Output the [X, Y] coordinate of the center of the cell containing the given text.  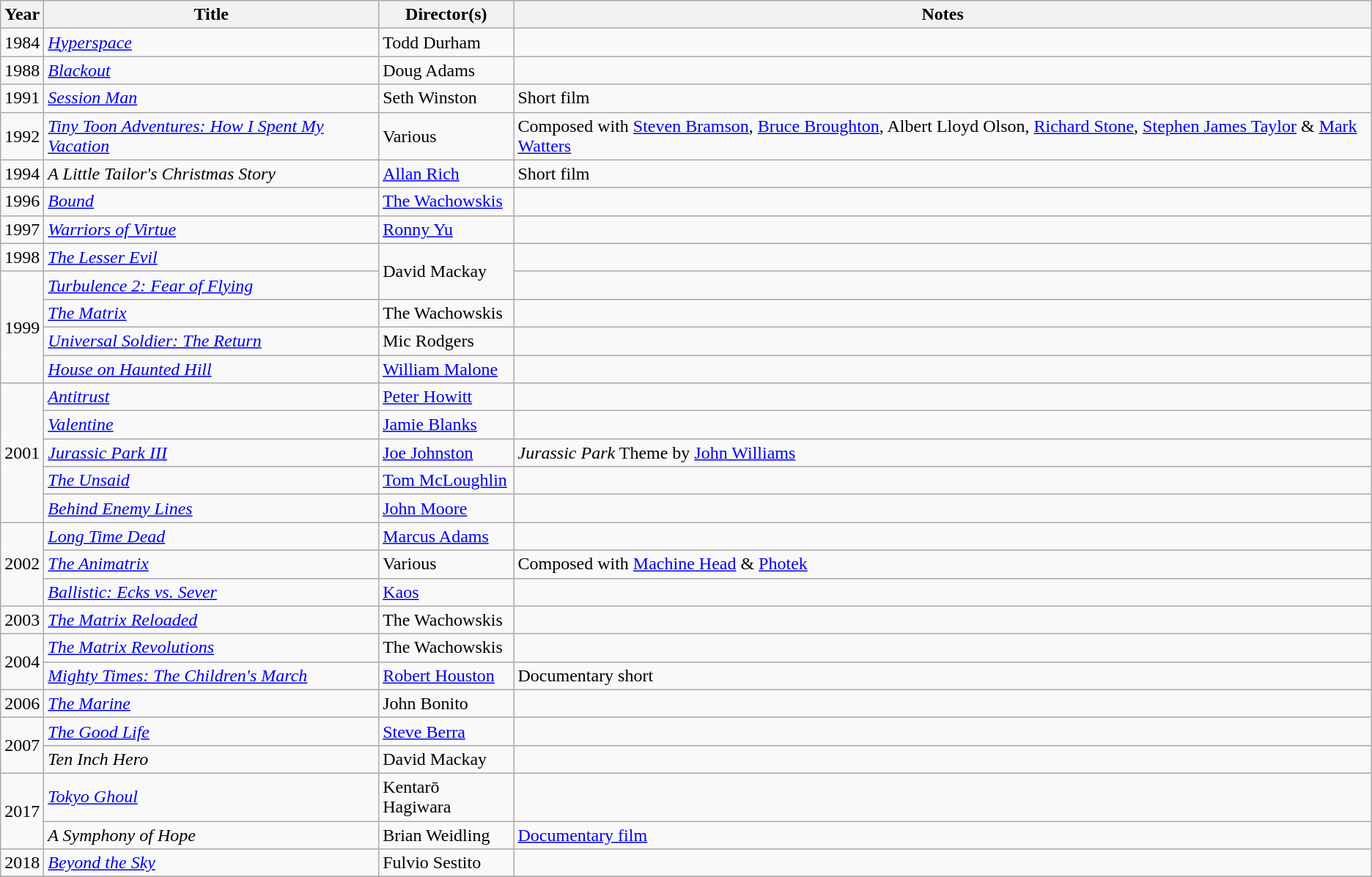
John Moore [446, 508]
2017 [22, 810]
Fulvio Sestito [446, 863]
Kaos [446, 592]
Ten Inch Hero [211, 759]
Jurassic Park III [211, 453]
Mic Rodgers [446, 341]
Notes [943, 15]
Marcus Adams [446, 536]
1988 [22, 70]
Kentarō Hagiwara [446, 797]
2002 [22, 564]
Blackout [211, 70]
1991 [22, 98]
Jamie Blanks [446, 425]
William Malone [446, 369]
Todd Durham [446, 42]
Mighty Times: The Children's March [211, 676]
2003 [22, 620]
The Lesser Evil [211, 257]
The Unsaid [211, 481]
1999 [22, 327]
2001 [22, 453]
The Marine [211, 703]
Peter Howitt [446, 397]
1984 [22, 42]
Allan Rich [446, 174]
2004 [22, 662]
1996 [22, 201]
Composed with Machine Head & Photek [943, 564]
Documentary film [943, 835]
Seth Winston [446, 98]
Year [22, 15]
Steve Berra [446, 731]
Tiny Toon Adventures: How I Spent My Vacation [211, 136]
2018 [22, 863]
John Bonito [446, 703]
Behind Enemy Lines [211, 508]
A Symphony of Hope [211, 835]
Joe Johnston [446, 453]
Tokyo Ghoul [211, 797]
Turbulence 2: Fear of Flying [211, 285]
The Matrix Reloaded [211, 620]
The Good Life [211, 731]
Warriors of Virtue [211, 229]
Director(s) [446, 15]
Valentine [211, 425]
Bound [211, 201]
2006 [22, 703]
Documentary short [943, 676]
Hyperspace [211, 42]
House on Haunted Hill [211, 369]
Ballistic: Ecks vs. Sever [211, 592]
Antitrust [211, 397]
1994 [22, 174]
Ronny Yu [446, 229]
The Matrix Revolutions [211, 648]
Doug Adams [446, 70]
Tom McLoughlin [446, 481]
1997 [22, 229]
Title [211, 15]
Long Time Dead [211, 536]
Beyond the Sky [211, 863]
The Matrix [211, 313]
A Little Tailor's Christmas Story [211, 174]
Universal Soldier: The Return [211, 341]
Composed with Steven Bramson, Bruce Broughton, Albert Lloyd Olson, Richard Stone, Stephen James Taylor & Mark Watters [943, 136]
Session Man [211, 98]
Brian Weidling [446, 835]
Robert Houston [446, 676]
1998 [22, 257]
2007 [22, 745]
The Animatrix [211, 564]
Jurassic Park Theme by John Williams [943, 453]
1992 [22, 136]
